Locate the cell with the specified text and output its (X, Y) center coordinate. 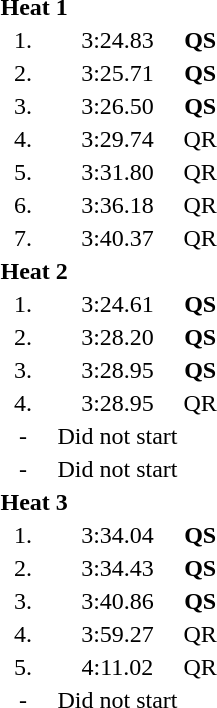
3:31.80 (118, 172)
3:40.86 (118, 601)
3:24.61 (118, 304)
3:24.83 (118, 40)
3:34.04 (118, 535)
3:26.50 (118, 106)
4:11.02 (118, 667)
3:28.20 (118, 337)
3:36.18 (118, 205)
3:59.27 (118, 634)
3:25.71 (118, 73)
3:40.37 (118, 238)
3:34.43 (118, 568)
3:29.74 (118, 139)
